Return (X, Y) of the center of cell containing provided text 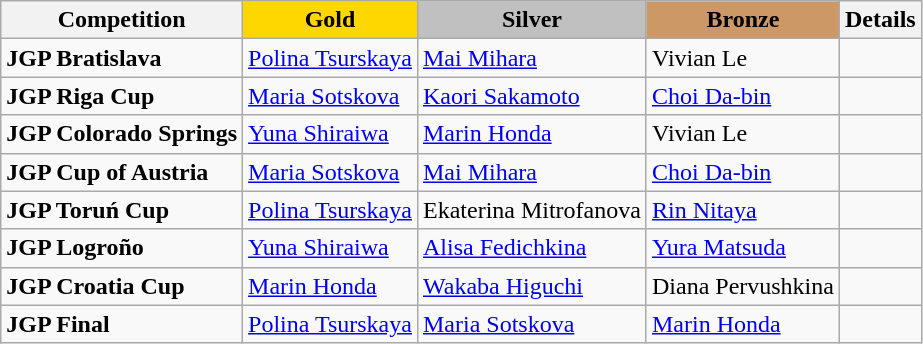
Yura Matsuda (742, 248)
JGP Cup of Austria (122, 172)
JGP Croatia Cup (122, 286)
Alisa Fedichkina (532, 248)
JGP Final (122, 324)
Gold (330, 20)
Kaori Sakamoto (532, 96)
Bronze (742, 20)
JGP Colorado Springs (122, 134)
Diana Pervushkina (742, 286)
JGP Riga Cup (122, 96)
Ekaterina Mitrofanova (532, 210)
JGP Bratislava (122, 58)
Details (880, 20)
JGP Logroño (122, 248)
Competition (122, 20)
Silver (532, 20)
Wakaba Higuchi (532, 286)
Rin Nitaya (742, 210)
JGP Toruń Cup (122, 210)
